Pinpoint the cell where the given text exists, returning its [X, Y] midpoint coordinate. 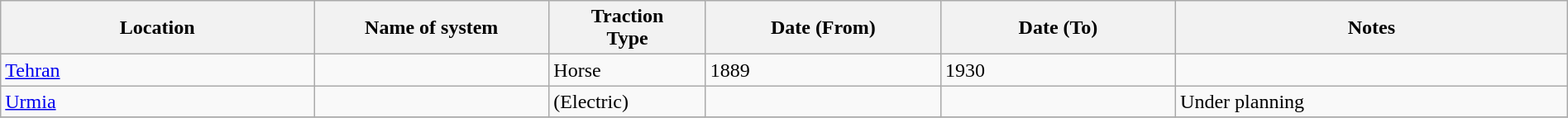
Under planning [1372, 101]
Tehran [157, 70]
Location [157, 28]
Horse [627, 70]
(Electric) [627, 101]
Name of system [432, 28]
Urmia [157, 101]
Date (From) [823, 28]
TractionType [627, 28]
1889 [823, 70]
Notes [1372, 28]
1930 [1058, 70]
Date (To) [1058, 28]
